Find where the given text appears and provide that cell's center as (x, y) coordinate. 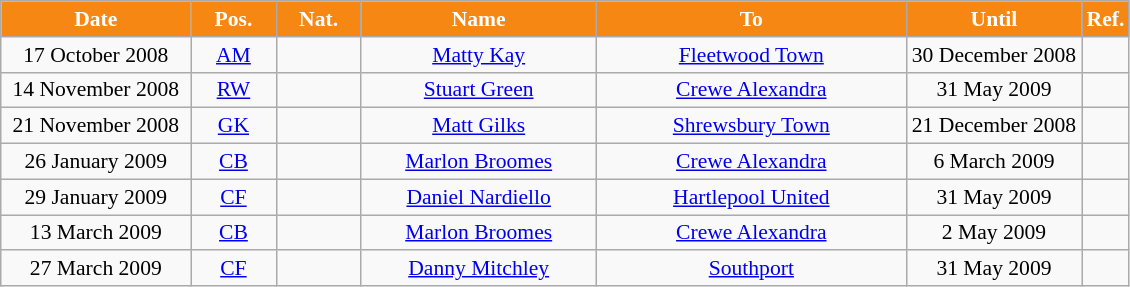
AM (234, 55)
2 May 2009 (994, 233)
Southport (751, 269)
26 January 2009 (96, 162)
Hartlepool United (751, 197)
Ref. (1106, 19)
27 March 2009 (96, 269)
Shrewsbury Town (751, 126)
13 March 2009 (96, 233)
Pos. (234, 19)
Danny Mitchley (478, 269)
6 March 2009 (994, 162)
21 November 2008 (96, 126)
Matt Gilks (478, 126)
14 November 2008 (96, 90)
Date (96, 19)
29 January 2009 (96, 197)
Stuart Green (478, 90)
21 December 2008 (994, 126)
Daniel Nardiello (478, 197)
Name (478, 19)
GK (234, 126)
Nat. (318, 19)
To (751, 19)
Until (994, 19)
17 October 2008 (96, 55)
RW (234, 90)
Fleetwood Town (751, 55)
30 December 2008 (994, 55)
Matty Kay (478, 55)
